Determine the (X, Y) coordinate at the center of the cell enclosing the given text.  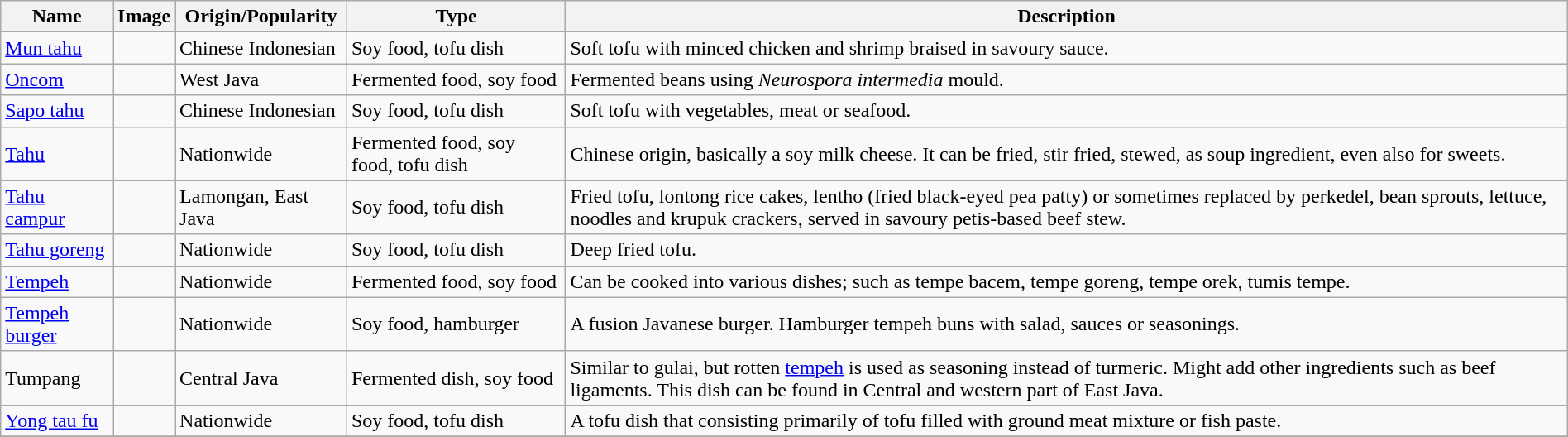
Fermented food, soy food, tofu dish (456, 154)
Soy food, hamburger (456, 324)
Mun tahu (57, 48)
Fermented dish, soy food (456, 377)
Oncom (57, 79)
A tofu dish that consisting primarily of tofu filled with ground meat mixture or fish paste. (1067, 420)
Chinese origin, basically a soy milk cheese. It can be fried, stir fried, stewed, as soup ingredient, even also for sweets. (1067, 154)
Can be cooked into various dishes; such as tempe bacem, tempe goreng, tempe orek, tumis tempe. (1067, 281)
Tempeh (57, 281)
West Java (261, 79)
Tahu (57, 154)
Soft tofu with minced chicken and shrimp braised in savoury sauce. (1067, 48)
Tumpang (57, 377)
Fermented beans using Neurospora intermedia mould. (1067, 79)
Tahu campur (57, 207)
Central Java (261, 377)
A fusion Javanese burger. Hamburger tempeh buns with salad, sauces or seasonings. (1067, 324)
Deep fried tofu. (1067, 250)
Lamongan, East Java (261, 207)
Name (57, 17)
Sapo tahu (57, 111)
Soft tofu with vegetables, meat or seafood. (1067, 111)
Yong tau fu (57, 420)
Image (144, 17)
Description (1067, 17)
Tempeh burger (57, 324)
Type (456, 17)
Origin/Popularity (261, 17)
Tahu goreng (57, 250)
